Find where the given text appears and provide that cell's center as [X, Y] coordinate. 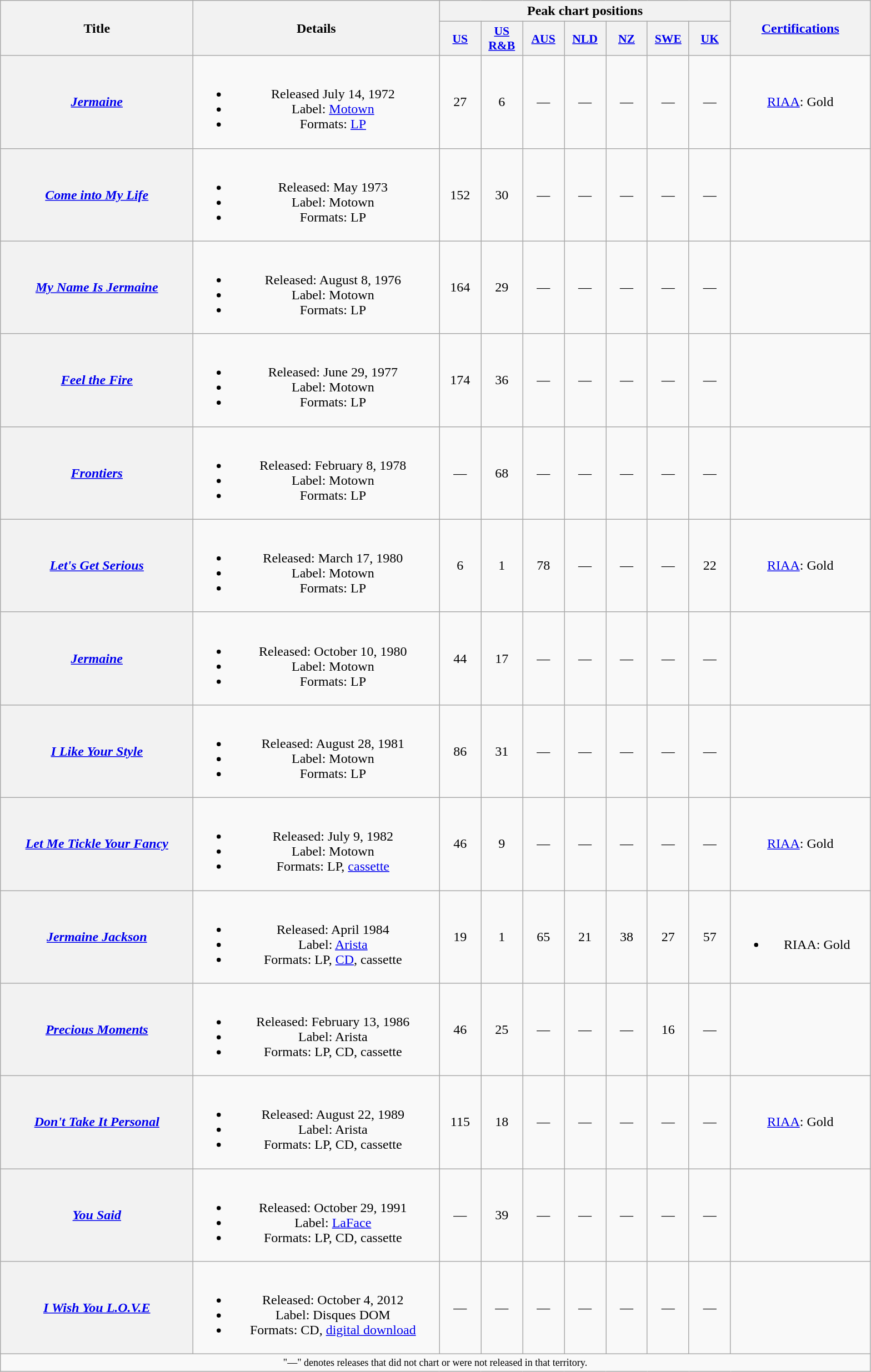
65 [543, 937]
19 [460, 937]
Come into My Life [97, 194]
I Wish You L.O.V.E [97, 1308]
Released: April 1984Label: AristaFormats: LP, CD, cassette [317, 937]
22 [710, 565]
Released: August 28, 1981Label: MotownFormats: LP [317, 751]
39 [502, 1215]
Released: October 10, 1980Label: MotownFormats: LP [317, 659]
18 [502, 1123]
Precious Moments [97, 1029]
36 [502, 380]
Released: March 17, 1980Label: MotownFormats: LP [317, 565]
29 [502, 288]
Released July 14, 1972Label: MotownFormats: LP [317, 102]
44 [460, 659]
Jermaine Jackson [97, 937]
174 [460, 380]
I Like Your Style [97, 751]
NZ [627, 39]
UK [710, 39]
Let Me Tickle Your Fancy [97, 844]
152 [460, 194]
My Name Is Jermaine [97, 288]
164 [460, 288]
21 [585, 937]
Feel the Fire [97, 380]
16 [668, 1029]
Released: February 13, 1986Label: AristaFormats: LP, CD, cassette [317, 1029]
Title [97, 28]
"—" denotes releases that did not chart or were not released in that territory. [436, 1363]
115 [460, 1123]
31 [502, 751]
Released: October 29, 1991Label: LaFaceFormats: LP, CD, cassette [317, 1215]
Don't Take It Personal [97, 1123]
Released: February 8, 1978Label: MotownFormats: LP [317, 473]
Released: June 29, 1977Label: MotownFormats: LP [317, 380]
Details [317, 28]
You Said [97, 1215]
Let's Get Serious [97, 565]
57 [710, 937]
AUS [543, 39]
86 [460, 751]
Released: August 22, 1989Label: AristaFormats: LP, CD, cassette [317, 1123]
68 [502, 473]
9 [502, 844]
US [460, 39]
Certifications [800, 28]
SWE [668, 39]
Released: October 4, 2012Label: Disques DOMFormats: CD, digital download [317, 1308]
Released: July 9, 1982Label: MotownFormats: LP, cassette [317, 844]
30 [502, 194]
US R&B [502, 39]
78 [543, 565]
Released: August 8, 1976Label: MotownFormats: LP [317, 288]
Released: May 1973Label: MotownFormats: LP [317, 194]
38 [627, 937]
25 [502, 1029]
17 [502, 659]
NLD [585, 39]
Frontiers [97, 473]
Peak chart positions [585, 11]
